Identify which cell holds the provided text, then report its (x, y) central coordinate. 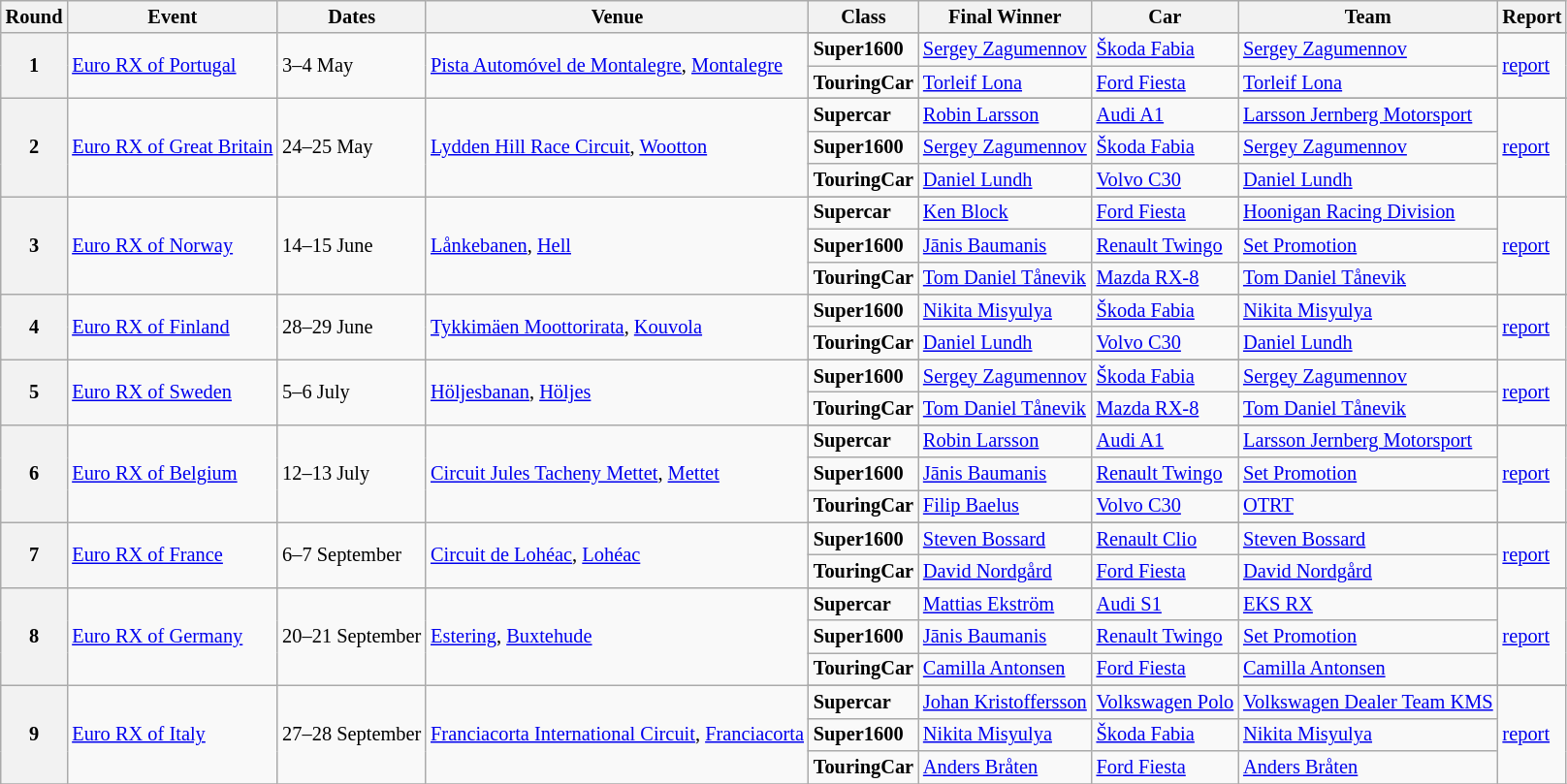
8 (35, 636)
Circuit de Lohéac, Lohéac (617, 554)
12–13 July (351, 473)
9 (35, 735)
Event (173, 16)
2 (35, 147)
Estering, Buxtehude (617, 636)
1 (35, 66)
Franciacorta International Circuit, Franciacorta (617, 735)
Audi S1 (1166, 604)
Pista Automóvel de Montalegre, Montalegre (617, 66)
Euro RX of Portugal (173, 66)
14–15 June (351, 244)
Mattias Ekström (1005, 604)
EKS RX (1367, 604)
Dates (351, 16)
28–29 June (351, 326)
Euro RX of Italy (173, 735)
Venue (617, 16)
3 (35, 244)
Höljesbanan, Höljes (617, 392)
Final Winner (1005, 16)
6–7 September (351, 554)
Volkswagen Polo (1166, 702)
4 (35, 326)
Lydden Hill Race Circuit, Wootton (617, 147)
Report (1532, 16)
Johan Kristoffersson (1005, 702)
Car (1166, 16)
7 (35, 554)
5 (35, 392)
Euro RX of Germany (173, 636)
Euro RX of Sweden (173, 392)
Ken Block (1005, 212)
Hoonigan Racing Division (1367, 212)
Euro RX of Norway (173, 244)
Volkswagen Dealer Team KMS (1367, 702)
Lånkebanen, Hell (617, 244)
Class (863, 16)
Filip Baelus (1005, 506)
Euro RX of Great Britain (173, 147)
Round (35, 16)
Euro RX of Belgium (173, 473)
3–4 May (351, 66)
OTRT (1367, 506)
Renault Clio (1166, 539)
Euro RX of Finland (173, 326)
24–25 May (351, 147)
Tykkimäen Moottorirata, Kouvola (617, 326)
5–6 July (351, 392)
6 (35, 473)
Euro RX of France (173, 554)
27–28 September (351, 735)
20–21 September (351, 636)
Circuit Jules Tacheny Mettet, Mettet (617, 473)
Team (1367, 16)
